Determine the [x, y] coordinate at the center of the cell enclosing the given text.  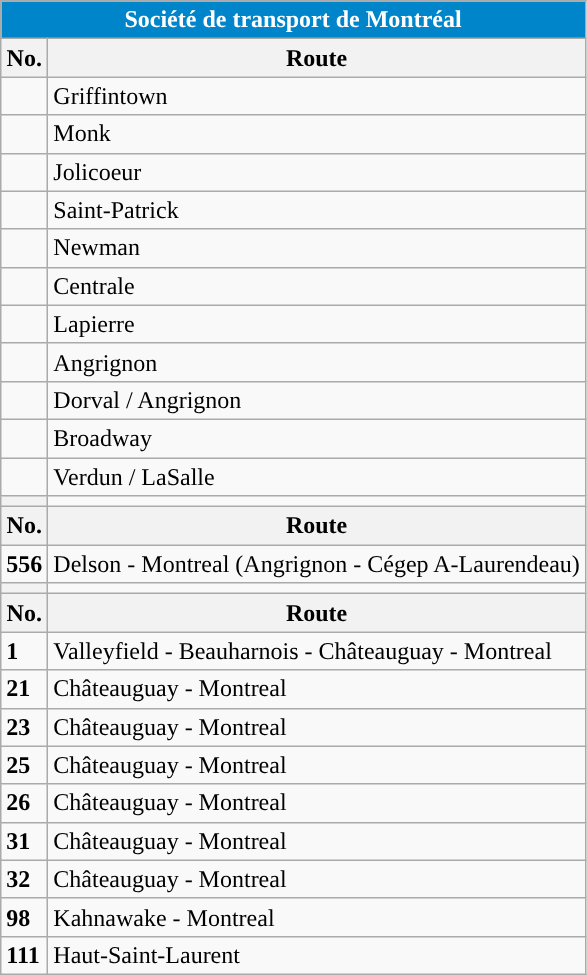
Lapierre [317, 324]
111 [24, 955]
556 [24, 564]
Centrale [317, 286]
26 [24, 803]
Saint-Patrick [317, 210]
Angrignon [317, 362]
Delson - Montreal (Angrignon - Cégep A-Laurendeau) [317, 564]
Dorval / Angrignon [317, 400]
Haut-Saint-Laurent [317, 955]
Kahnawake - Montreal [317, 917]
21 [24, 689]
1 [24, 651]
Griffintown [317, 96]
Verdun / LaSalle [317, 477]
Jolicoeur [317, 172]
Valleyfield - Beauharnois - Châteauguay - Montreal [317, 651]
Monk [317, 134]
32 [24, 879]
98 [24, 917]
Broadway [317, 438]
31 [24, 841]
25 [24, 765]
Newman [317, 248]
Société de transport de Montréal [294, 20]
23 [24, 727]
